Pinpoint the cell where the given text exists, returning its (x, y) midpoint coordinate. 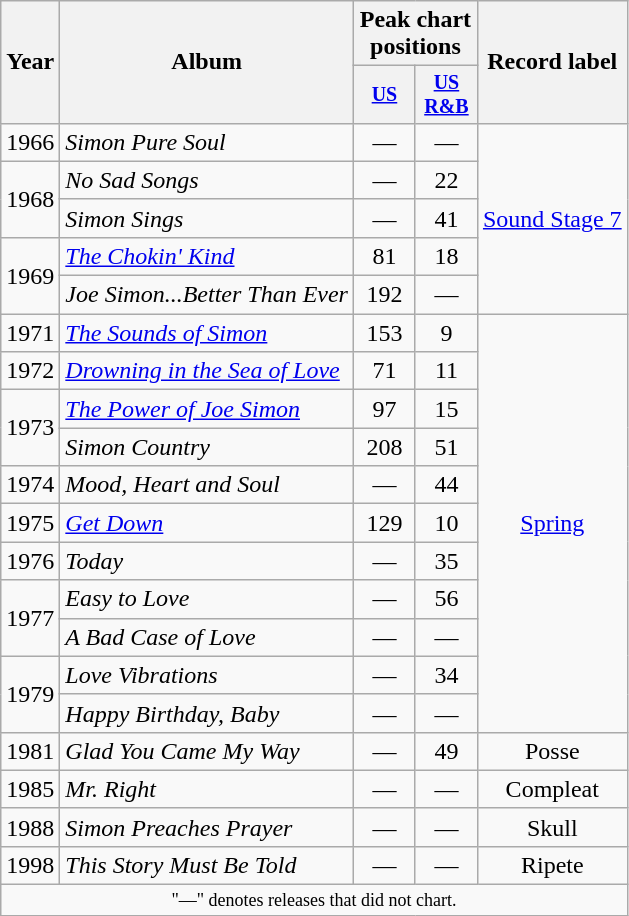
1977 (30, 618)
The Sounds of Simon (207, 333)
Sound Stage 7 (552, 218)
1971 (30, 333)
Happy Birthday, Baby (207, 713)
Simon Country (207, 447)
The Power of Joe Simon (207, 409)
A Bad Case of Love (207, 637)
Mr. Right (207, 789)
Simon Sings (207, 218)
9 (446, 333)
1966 (30, 142)
Mood, Heart and Soul (207, 485)
51 (446, 447)
208 (384, 447)
Today (207, 561)
11 (446, 371)
Peak chart positions (415, 34)
Simon Pure Soul (207, 142)
USR&B (446, 94)
1969 (30, 275)
1974 (30, 485)
1972 (30, 371)
97 (384, 409)
Record label (552, 62)
1981 (30, 751)
1968 (30, 199)
1988 (30, 827)
US (384, 94)
1975 (30, 523)
34 (446, 675)
Skull (552, 827)
1976 (30, 561)
41 (446, 218)
Album (207, 62)
71 (384, 371)
18 (446, 256)
22 (446, 180)
15 (446, 409)
49 (446, 751)
192 (384, 295)
This Story Must Be Told (207, 865)
Compleat (552, 789)
81 (384, 256)
"—" denotes releases that did not chart. (314, 900)
35 (446, 561)
Easy to Love (207, 599)
Posse (552, 751)
56 (446, 599)
44 (446, 485)
1998 (30, 865)
153 (384, 333)
Glad You Came My Way (207, 751)
Year (30, 62)
1985 (30, 789)
Simon Preaches Prayer (207, 827)
Joe Simon...Better Than Ever (207, 295)
1973 (30, 428)
No Sad Songs (207, 180)
Drowning in the Sea of Love (207, 371)
Spring (552, 524)
Get Down (207, 523)
The Chokin' Kind (207, 256)
Ripete (552, 865)
129 (384, 523)
10 (446, 523)
1979 (30, 694)
Love Vibrations (207, 675)
